Search for the cell housing the specified text and yield its [x, y] center coordinate. 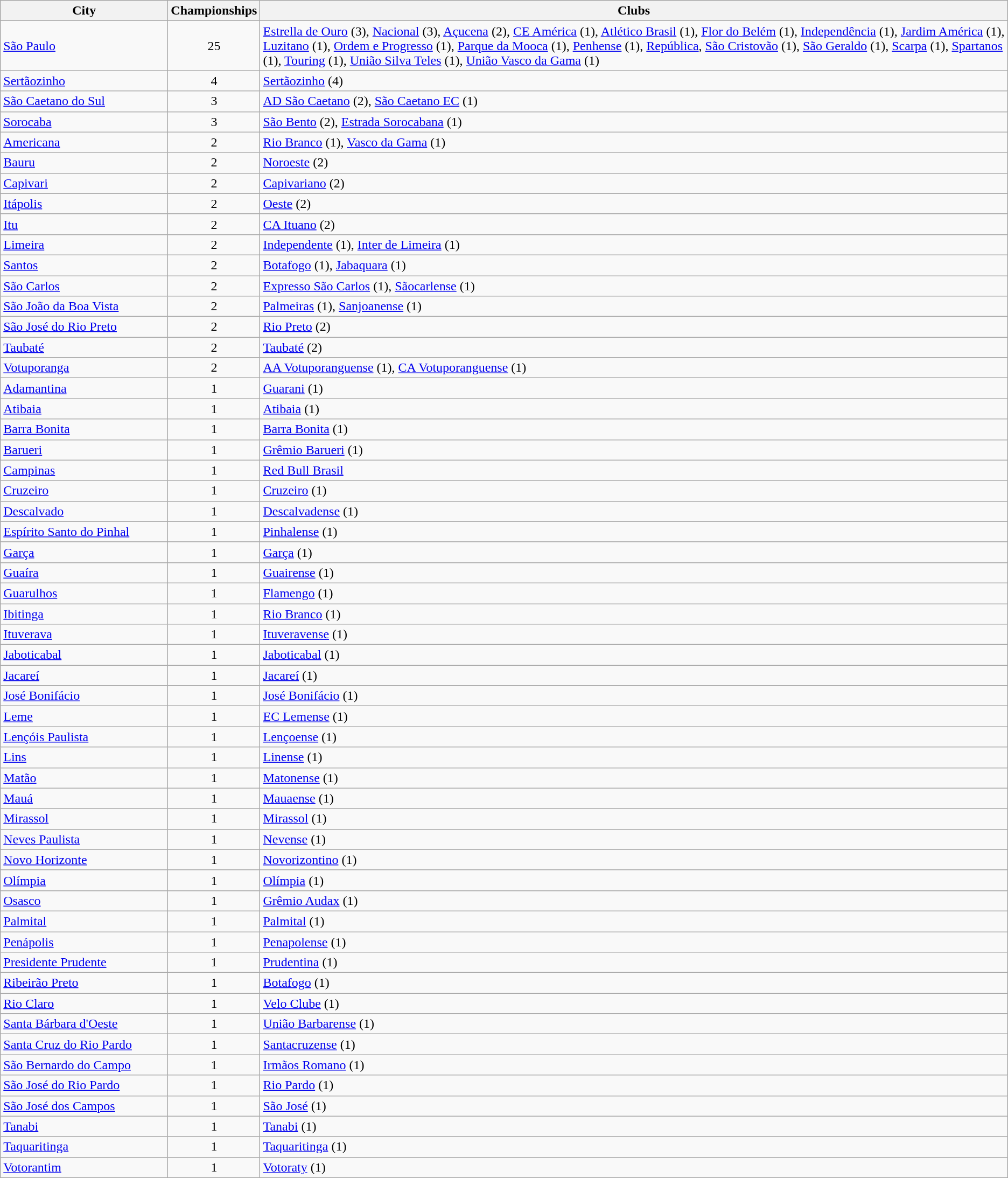
Jacareí (1) [634, 675]
Olímpia (1) [634, 880]
Votorantim [84, 1167]
Independente (1), Inter de Limeira (1) [634, 245]
Descalvado [84, 511]
Neves Paulista [84, 839]
Barueri [84, 450]
Ituveravense (1) [634, 635]
Mauaense (1) [634, 798]
Rio Branco (1) [634, 614]
Ituverava [84, 635]
Lençóis Paulista [84, 737]
Botafogo (1), Jabaquara (1) [634, 265]
Itápolis [84, 204]
Jaboticabal [84, 655]
Guaíra [84, 573]
Leme [84, 716]
Linense (1) [634, 757]
Sorocaba [84, 122]
Nevense (1) [634, 839]
Capivari [84, 183]
Olímpia [84, 880]
São Carlos [84, 286]
Penapolense (1) [634, 942]
Mirassol (1) [634, 819]
Votuporanga [84, 368]
Guarani (1) [634, 388]
Votoraty (1) [634, 1167]
Santos [84, 265]
Mauá [84, 798]
Barra Bonita [84, 429]
São João da Boa Vista [84, 306]
Rio Claro [84, 1003]
Santa Cruz do Rio Pardo [84, 1044]
Itu [84, 224]
Ibitinga [84, 614]
Noroeste (2) [634, 163]
Taubaté (2) [634, 347]
4 [214, 81]
AA Votuporanguense (1), CA Votuporanguense (1) [634, 368]
São Bernardo do Campo [84, 1065]
Palmital [84, 921]
Matão [84, 778]
Capivariano (2) [634, 183]
Grêmio Audax (1) [634, 901]
Palmeiras (1), Sanjoanense (1) [634, 306]
Tanabi [84, 1126]
Santa Bárbara d'Oeste [84, 1024]
Bauru [84, 163]
City [84, 11]
Santacruzense (1) [634, 1044]
São Caetano do Sul [84, 101]
Matonense (1) [634, 778]
União Barbarense (1) [634, 1024]
AD São Caetano (2), São Caetano EC (1) [634, 101]
Rio Pardo (1) [634, 1085]
São José do Rio Preto [84, 327]
Jacareí [84, 675]
Rio Preto (2) [634, 327]
Lençoense (1) [634, 737]
Lins [84, 757]
Espírito Santo do Pinhal [84, 532]
Tanabi (1) [634, 1126]
Garça [84, 552]
São José (1) [634, 1106]
Grêmio Barueri (1) [634, 450]
Novorizontino (1) [634, 860]
Sertãozinho (4) [634, 81]
Sertãozinho [84, 81]
Penápolis [84, 942]
Ribeirão Preto [84, 983]
São Paulo [84, 46]
Cruzeiro (1) [634, 491]
Palmital (1) [634, 921]
Velo Clube (1) [634, 1003]
Atibaia [84, 409]
Prudentina (1) [634, 963]
São José do Rio Pardo [84, 1085]
EC Lemense (1) [634, 716]
CA Ituano (2) [634, 224]
25 [214, 46]
São José dos Campos [84, 1106]
Clubs [634, 11]
Americana [84, 142]
Irmãos Romano (1) [634, 1065]
Presidente Prudente [84, 963]
Guarulhos [84, 593]
Guairense (1) [634, 573]
Barra Bonita (1) [634, 429]
Rio Branco (1), Vasco da Gama (1) [634, 142]
Flamengo (1) [634, 593]
Oeste (2) [634, 204]
Adamantina [84, 388]
Descalvadense (1) [634, 511]
Atibaia (1) [634, 409]
São Bento (2), Estrada Sorocabana (1) [634, 122]
Taquaritinga [84, 1147]
Red Bull Brasil [634, 470]
Osasco [84, 901]
Novo Horizonte [84, 860]
Cruzeiro [84, 491]
José Bonifácio (1) [634, 696]
José Bonifácio [84, 696]
Expresso São Carlos (1), Sãocarlense (1) [634, 286]
Garça (1) [634, 552]
Taubaté [84, 347]
Taquaritinga (1) [634, 1147]
Limeira [84, 245]
Pinhalense (1) [634, 532]
Campinas [84, 470]
Mirassol [84, 819]
Jaboticabal (1) [634, 655]
Botafogo (1) [634, 983]
Championships [214, 11]
